Return the (X, Y) coordinate for the center point of the cell that contains the specified text.  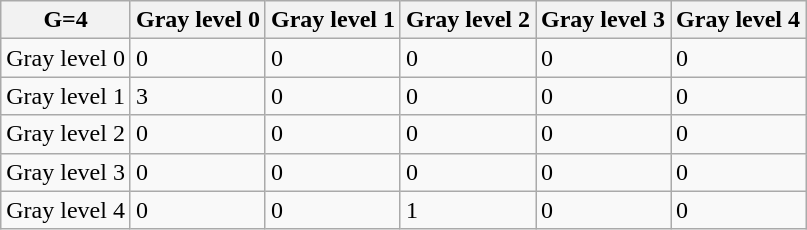
1 (468, 210)
3 (198, 96)
G=4 (66, 20)
